Pinpoint the cell where the given text exists, returning its (x, y) midpoint coordinate. 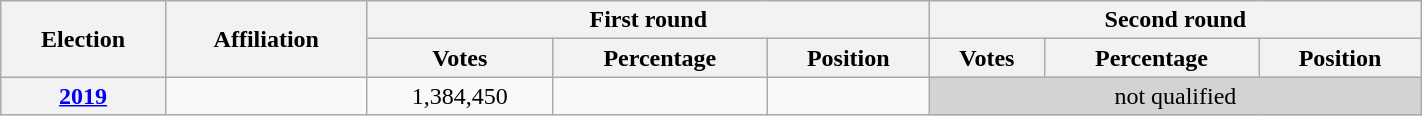
not qualified (1176, 96)
Election (84, 39)
Second round (1176, 20)
2019 (84, 96)
First round (648, 20)
1,384,450 (460, 96)
Affiliation (266, 39)
